Find where the given text appears and provide that cell's center as (X, Y) coordinate. 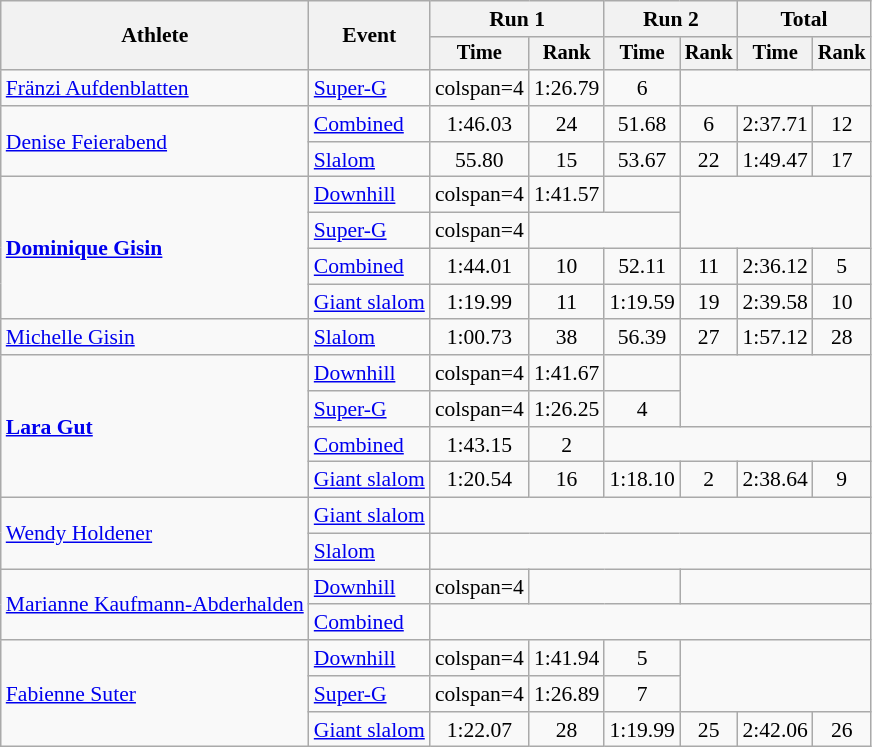
Fabienne Suter (155, 694)
Run 2 (670, 19)
2:36.12 (774, 267)
2:39.58 (774, 302)
56.39 (642, 338)
Event (370, 36)
1:26.79 (566, 88)
1:26.89 (566, 694)
53.67 (642, 160)
7 (642, 694)
Lara Gut (155, 426)
55.80 (480, 160)
15 (566, 160)
Denise Feierabend (155, 142)
4 (642, 409)
1:19.59 (642, 302)
1:44.01 (480, 267)
2:38.64 (774, 480)
Run 1 (518, 19)
17 (842, 160)
1:26.25 (566, 409)
2:37.71 (774, 124)
1:43.15 (480, 445)
1:57.12 (774, 338)
27 (709, 338)
22 (709, 160)
38 (566, 338)
1:00.73 (480, 338)
Fränzi Aufdenblatten (155, 88)
1:46.03 (480, 124)
24 (566, 124)
Michelle Gisin (155, 338)
1:41.94 (566, 658)
1:20.54 (480, 480)
1:18.10 (642, 480)
1:49.47 (774, 160)
Wendy Holdener (155, 534)
12 (842, 124)
1:19.99 (480, 302)
9 (842, 480)
1:41.57 (566, 195)
52.11 (642, 267)
Athlete (155, 36)
28 (842, 338)
19 (709, 302)
51.68 (642, 124)
16 (566, 480)
Total (804, 19)
1:41.67 (566, 373)
Dominique Gisin (155, 248)
Marianne Kaufmann-Abderhalden (155, 604)
